Return (x, y) of the center of cell containing provided text 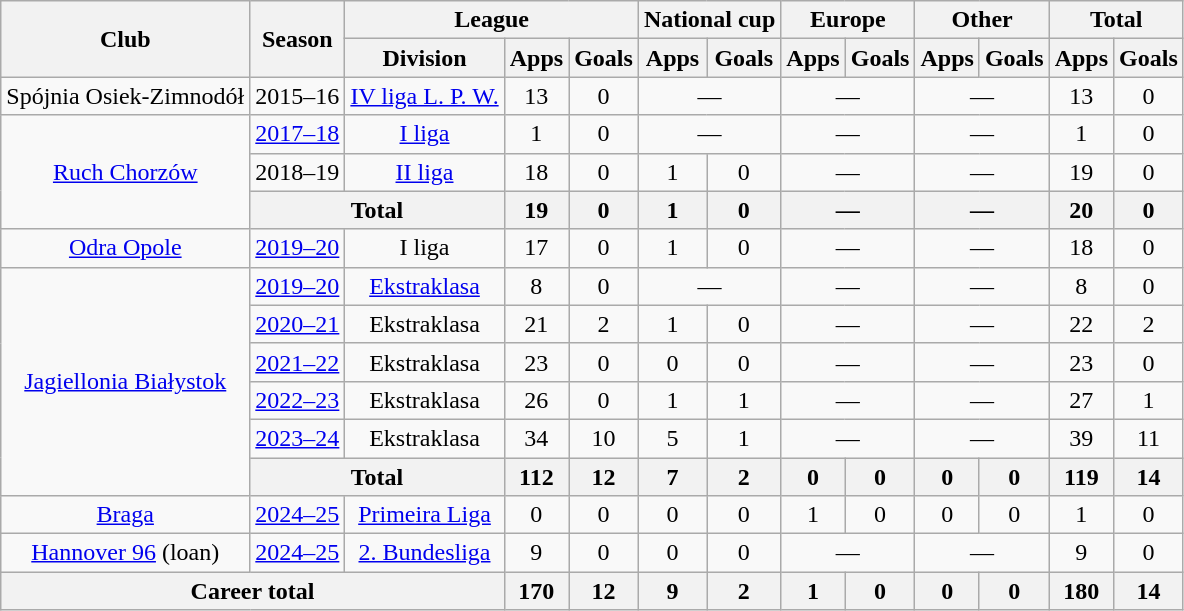
39 (1081, 438)
21 (536, 324)
National cup (709, 20)
Braga (126, 515)
170 (536, 591)
Season (298, 39)
Club (126, 39)
2023–24 (298, 438)
20 (1081, 210)
Odra Opole (126, 248)
Division (424, 58)
2015–16 (298, 96)
26 (536, 400)
II liga (424, 172)
27 (1081, 400)
22 (1081, 324)
Primeira Liga (424, 515)
5 (672, 438)
IV liga L. P. W. (424, 96)
34 (536, 438)
11 (1149, 438)
Europe (848, 20)
Career total (252, 591)
Hannover 96 (loan) (126, 553)
Ruch Chorzów (126, 172)
2. Bundesliga (424, 553)
2020–21 (298, 324)
Jagiellonia Białystok (126, 381)
Spójnia Osiek-Zimnodół (126, 96)
2018–19 (298, 172)
2021–22 (298, 362)
2017–18 (298, 134)
7 (672, 477)
180 (1081, 591)
10 (604, 438)
17 (536, 248)
2022–23 (298, 400)
119 (1081, 477)
112 (536, 477)
Other (982, 20)
League (492, 20)
